Return (x, y) of the center of cell containing provided text 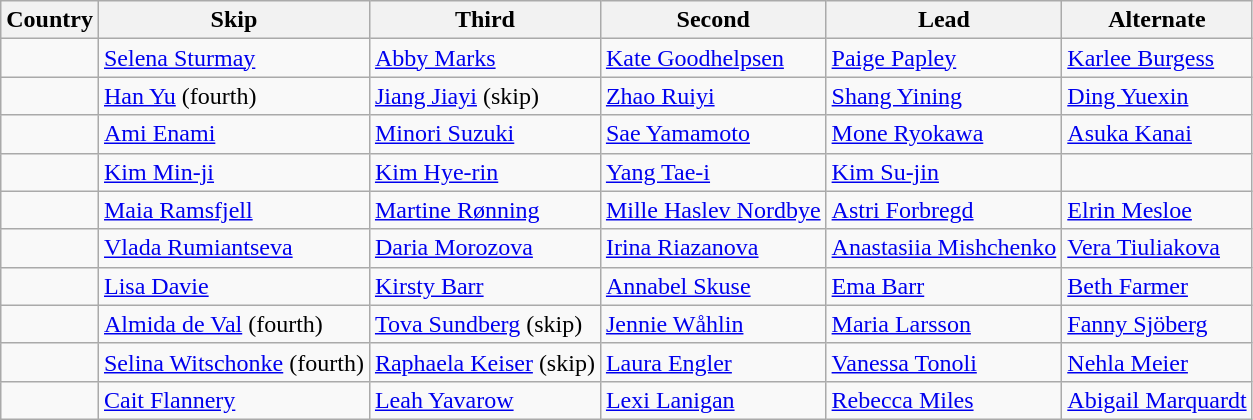
Lisa Davie (234, 286)
Kate Goodhelpsen (713, 58)
Annabel Skuse (713, 286)
Elrin Mesloe (1157, 210)
Minori Suzuki (484, 134)
Kim Min-ji (234, 172)
Skip (234, 20)
Ema Barr (944, 286)
Second (713, 20)
Fanny Sjöberg (1157, 324)
Mille Haslev Nordbye (713, 210)
Kim Su-jin (944, 172)
Nehla Meier (1157, 362)
Jennie Wåhlin (713, 324)
Almida de Val (fourth) (234, 324)
Anastasiia Mishchenko (944, 248)
Lead (944, 20)
Astri Forbregd (944, 210)
Asuka Kanai (1157, 134)
Yang Tae-i (713, 172)
Ami Enami (234, 134)
Lexi Lanigan (713, 400)
Alternate (1157, 20)
Selena Sturmay (234, 58)
Shang Yining (944, 96)
Selina Witschonke (fourth) (234, 362)
Irina Riazanova (713, 248)
Zhao Ruiyi (713, 96)
Karlee Burgess (1157, 58)
Kirsty Barr (484, 286)
Maia Ramsfjell (234, 210)
Rebecca Miles (944, 400)
Abigail Marquardt (1157, 400)
Vanessa Tonoli (944, 362)
Country (50, 20)
Jiang Jiayi (skip) (484, 96)
Leah Yavarow (484, 400)
Abby Marks (484, 58)
Laura Engler (713, 362)
Vlada Rumiantseva (234, 248)
Sae Yamamoto (713, 134)
Kim Hye-rin (484, 172)
Beth Farmer (1157, 286)
Ding Yuexin (1157, 96)
Daria Morozova (484, 248)
Tova Sundberg (skip) (484, 324)
Han Yu (fourth) (234, 96)
Raphaela Keiser (skip) (484, 362)
Mone Ryokawa (944, 134)
Maria Larsson (944, 324)
Vera Tiuliakova (1157, 248)
Third (484, 20)
Martine Rønning (484, 210)
Cait Flannery (234, 400)
Paige Papley (944, 58)
